Capture the cell that displays the provided text and extract its [X, Y] central coordinate. 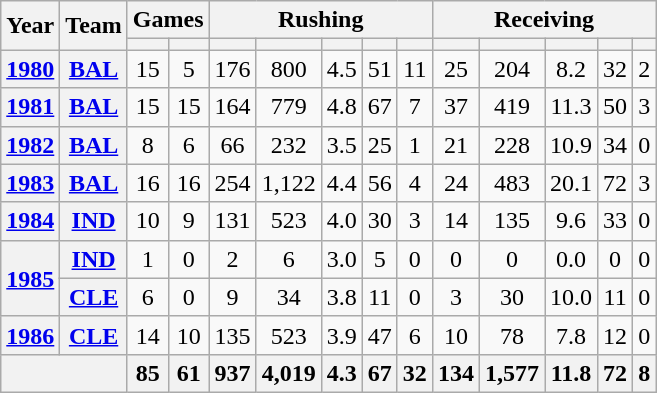
779 [288, 107]
1,122 [288, 183]
0.0 [570, 259]
56 [380, 183]
20.1 [570, 183]
3.8 [342, 297]
66 [232, 145]
7 [414, 107]
78 [512, 335]
10.9 [570, 145]
1981 [30, 107]
4,019 [288, 373]
937 [232, 373]
232 [288, 145]
Team [94, 26]
33 [616, 221]
4.3 [342, 373]
1,577 [512, 373]
24 [456, 183]
37 [456, 107]
164 [232, 107]
419 [512, 107]
8.2 [570, 69]
800 [288, 69]
11.8 [570, 373]
4.5 [342, 69]
85 [148, 373]
50 [616, 107]
Rushing [320, 20]
3.9 [342, 335]
10.0 [570, 297]
Receiving [544, 20]
4 [414, 183]
1985 [30, 278]
Year [30, 26]
254 [232, 183]
4.4 [342, 183]
1982 [30, 145]
51 [380, 69]
9.6 [570, 221]
134 [456, 373]
204 [512, 69]
3.5 [342, 145]
11.3 [570, 107]
131 [232, 221]
1980 [30, 69]
1986 [30, 335]
21 [456, 145]
228 [512, 145]
47 [380, 335]
7.8 [570, 335]
Games [168, 20]
12 [616, 335]
1984 [30, 221]
176 [232, 69]
3.0 [342, 259]
483 [512, 183]
4.0 [342, 221]
4.8 [342, 107]
1983 [30, 183]
61 [188, 373]
